Find where the given text appears and provide that cell's center as (X, Y) coordinate. 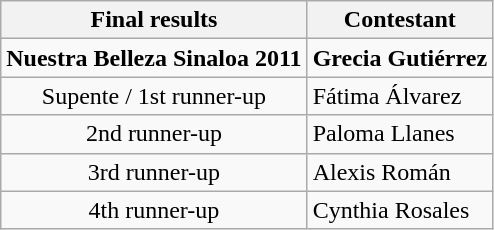
2nd runner-up (154, 134)
Paloma Llanes (400, 134)
Supente / 1st runner-up (154, 96)
Nuestra Belleza Sinaloa 2011 (154, 58)
Cynthia Rosales (400, 210)
Grecia Gutiérrez (400, 58)
Fátima Álvarez (400, 96)
3rd runner-up (154, 172)
Final results (154, 20)
Contestant (400, 20)
Alexis Román (400, 172)
4th runner-up (154, 210)
